Detect which cell encompasses the target text, then output its (X, Y) center coordinate. 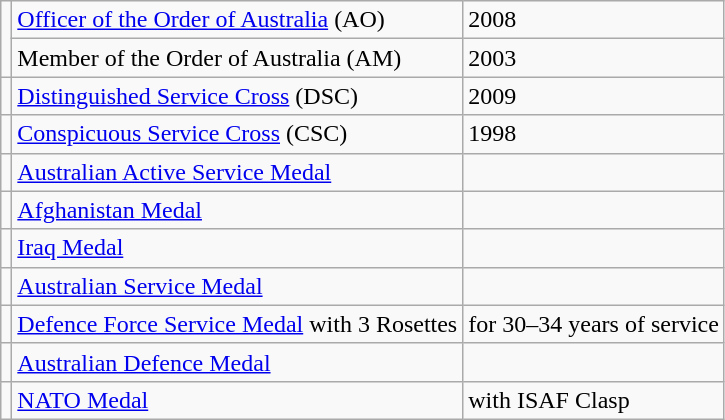
NATO Medal (238, 400)
Officer of the Order of Australia (AO) (238, 20)
Defence Force Service Medal with 3 Rosettes (238, 324)
2009 (594, 96)
Distinguished Service Cross (DSC) (238, 96)
with ISAF Clasp (594, 400)
Member of the Order of Australia (AM) (238, 58)
Iraq Medal (238, 248)
Conspicuous Service Cross (CSC) (238, 134)
2003 (594, 58)
Australian Service Medal (238, 286)
1998 (594, 134)
for 30–34 years of service (594, 324)
Afghanistan Medal (238, 210)
Australian Defence Medal (238, 362)
2008 (594, 20)
Australian Active Service Medal (238, 172)
